For the text-containing cell, return its midpoint in (x, y) coordinate format. 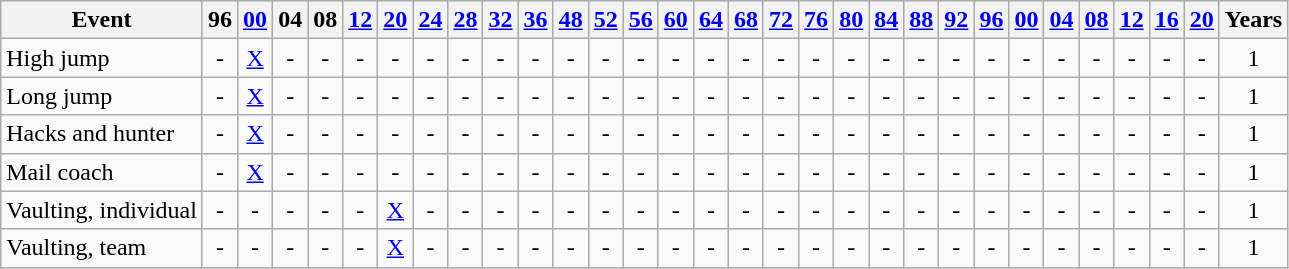
84 (886, 20)
32 (500, 20)
16 (1166, 20)
48 (570, 20)
68 (746, 20)
Vaulting, individual (102, 210)
72 (780, 20)
Hacks and hunter (102, 134)
36 (536, 20)
Years (1253, 20)
52 (606, 20)
Event (102, 20)
76 (816, 20)
56 (640, 20)
24 (430, 20)
80 (852, 20)
High jump (102, 58)
60 (676, 20)
88 (922, 20)
92 (956, 20)
Vaulting, team (102, 248)
28 (466, 20)
Long jump (102, 96)
64 (710, 20)
Mail coach (102, 172)
